From the cell containing the given text, extract its center point as (x, y) coordinate. 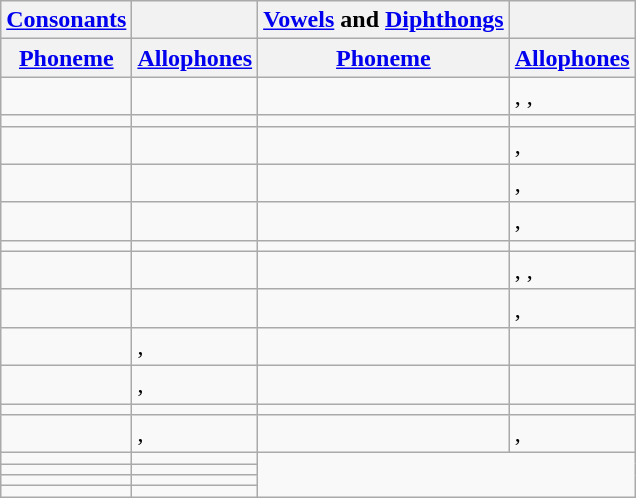
Consonants (66, 20)
Vowels and Diphthongs (384, 20)
